Provide the (X, Y) coordinate of the cell's center where the given text is located.  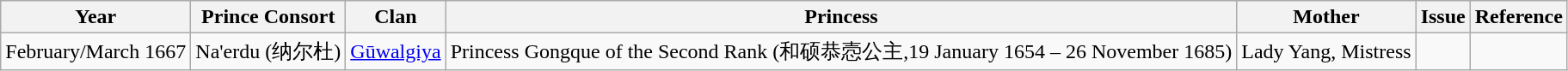
Prince Consort (268, 17)
Year (96, 17)
Na'erdu (纳尔杜) (268, 51)
Gūwalgiya (396, 51)
Clan (396, 17)
Lady Yang, Mistress (1326, 51)
Issue (1443, 17)
Reference (1519, 17)
February/March 1667 (96, 51)
Princess Gongque of the Second Rank (和硕恭悫公主,19 January 1654 – 26 November 1685) (841, 51)
Mother (1326, 17)
Princess (841, 17)
